Return the [x, y] coordinate for the center point of the cell that contains the specified text.  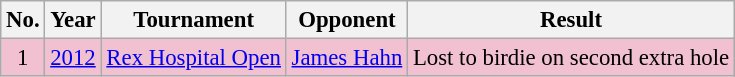
Opponent [346, 20]
James Hahn [346, 58]
Year [73, 20]
Rex Hospital Open [194, 58]
No. [23, 20]
Tournament [194, 20]
2012 [73, 58]
1 [23, 58]
Result [572, 20]
Lost to birdie on second extra hole [572, 58]
